Return the [x, y] coordinate for the center point of the cell that contains the specified text.  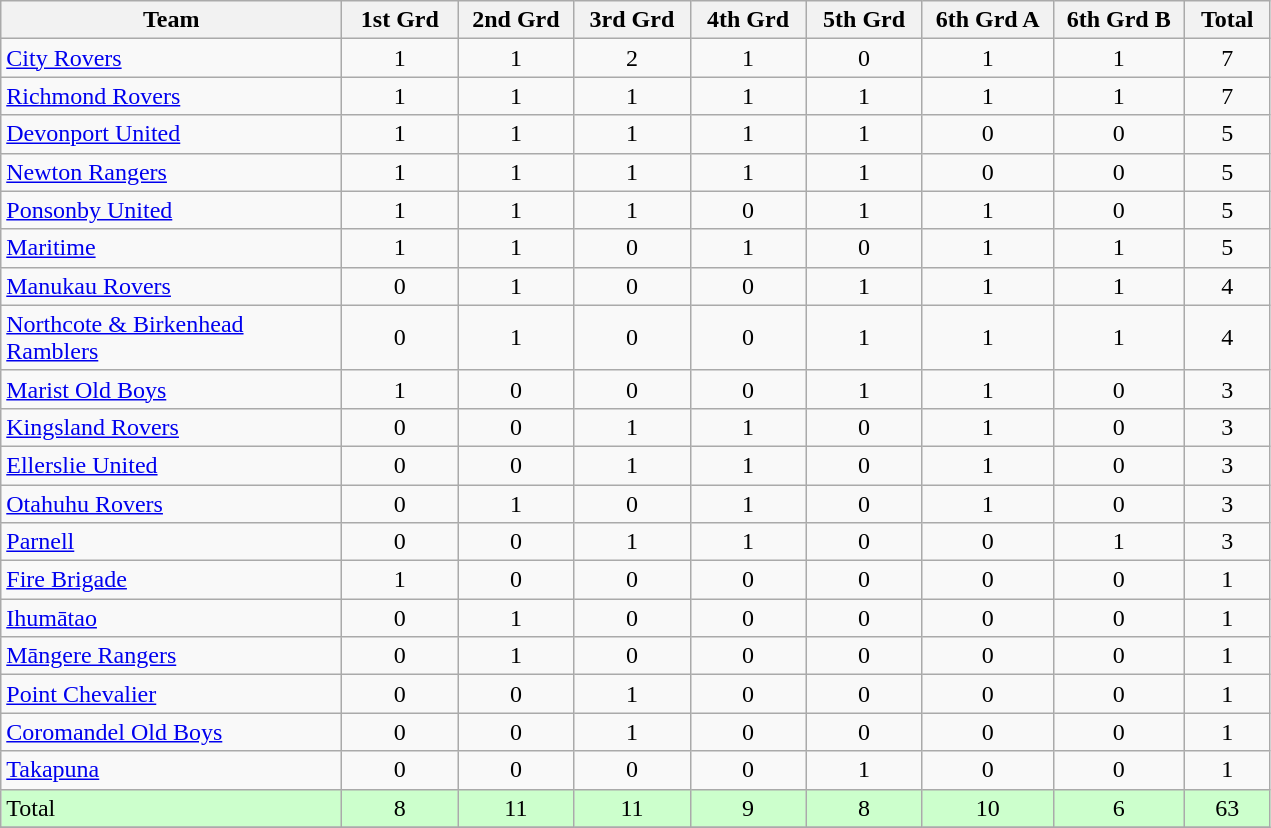
Parnell [172, 542]
Māngere Rangers [172, 656]
5th Grd [864, 20]
Team [172, 20]
Otahuhu Rovers [172, 503]
Richmond Rovers [172, 96]
City Rovers [172, 58]
2 [632, 58]
Ihumātao [172, 618]
Marist Old Boys [172, 389]
3rd Grd [632, 20]
Coromandel Old Boys [172, 732]
Takapuna [172, 770]
63 [1227, 808]
6th Grd B [1118, 20]
2nd Grd [516, 20]
Devonport United [172, 134]
Manukau Rovers [172, 286]
Northcote & Birkenhead Ramblers [172, 338]
1st Grd [400, 20]
Fire Brigade [172, 580]
Maritime [172, 248]
Ellerslie United [172, 465]
Point Chevalier [172, 694]
4th Grd [748, 20]
Kingsland Rovers [172, 427]
Ponsonby United [172, 210]
6 [1118, 808]
6th Grd A [988, 20]
9 [748, 808]
10 [988, 808]
Newton Rangers [172, 172]
